Output the [X, Y] coordinate of the center of the cell containing the given text.  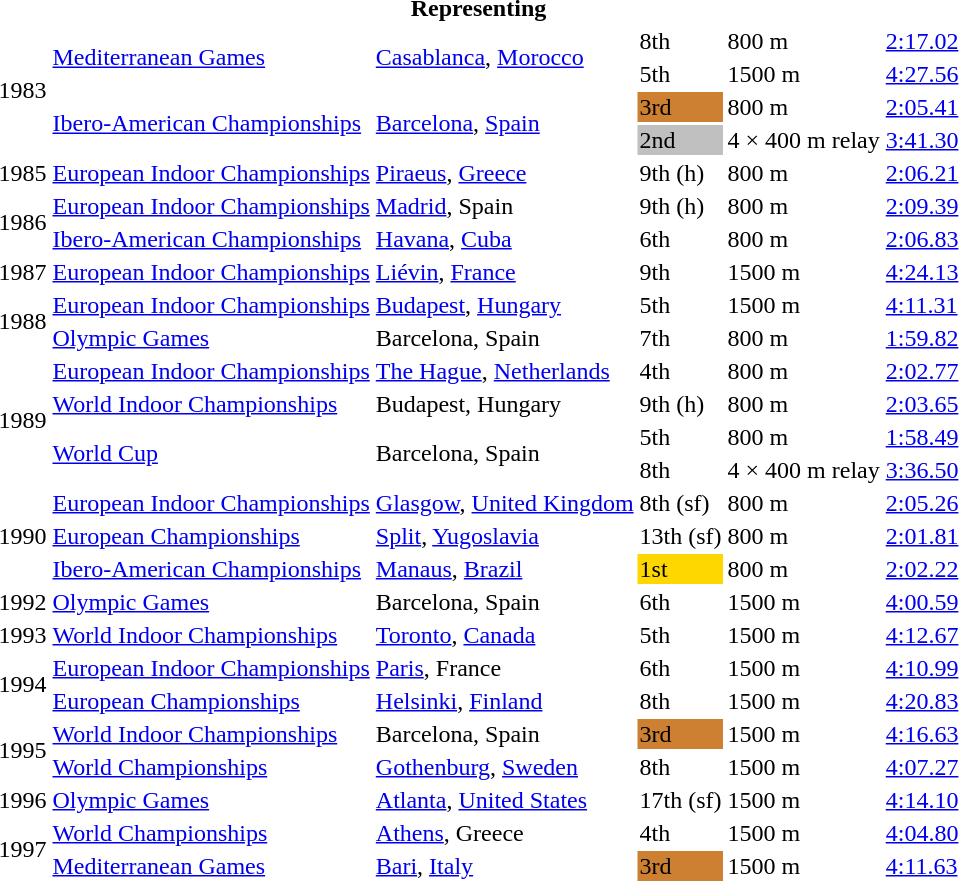
Gothenburg, Sweden [504, 767]
Split, Yugoslavia [504, 536]
Glasgow, United Kingdom [504, 503]
Madrid, Spain [504, 206]
9th [680, 272]
8th (sf) [680, 503]
The Hague, Netherlands [504, 371]
Havana, Cuba [504, 239]
Casablanca, Morocco [504, 58]
Manaus, Brazil [504, 569]
Athens, Greece [504, 833]
Helsinki, Finland [504, 701]
World Cup [211, 454]
7th [680, 338]
1st [680, 569]
13th (sf) [680, 536]
Liévin, France [504, 272]
Bari, Italy [504, 866]
Atlanta, United States [504, 800]
2nd [680, 140]
17th (sf) [680, 800]
Piraeus, Greece [504, 173]
Toronto, Canada [504, 635]
Paris, France [504, 668]
